Extract the (X, Y) coordinate from the center of the cell holding the provided text.  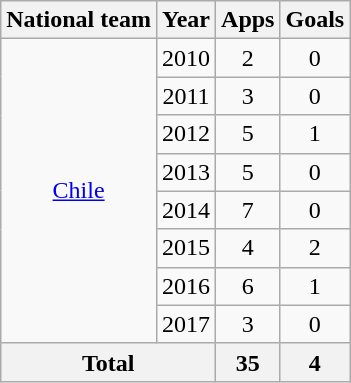
7 (248, 210)
2011 (186, 96)
2010 (186, 58)
Goals (315, 20)
2013 (186, 172)
Total (108, 362)
35 (248, 362)
Apps (248, 20)
2017 (186, 324)
Chile (79, 191)
2016 (186, 286)
2015 (186, 248)
Year (186, 20)
2014 (186, 210)
2012 (186, 134)
6 (248, 286)
National team (79, 20)
